From the cell containing the given text, extract its center point as [x, y] coordinate. 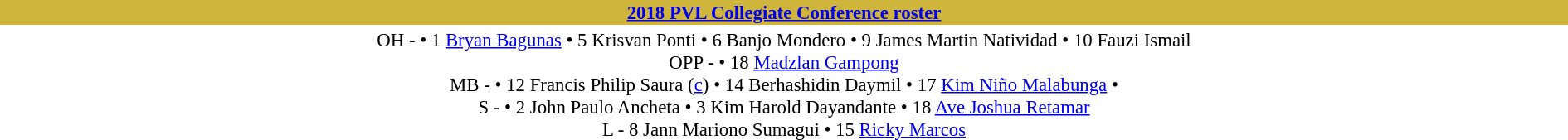
2018 PVL Collegiate Conference roster [784, 12]
